Find where the given text appears and provide that cell's center as [x, y] coordinate. 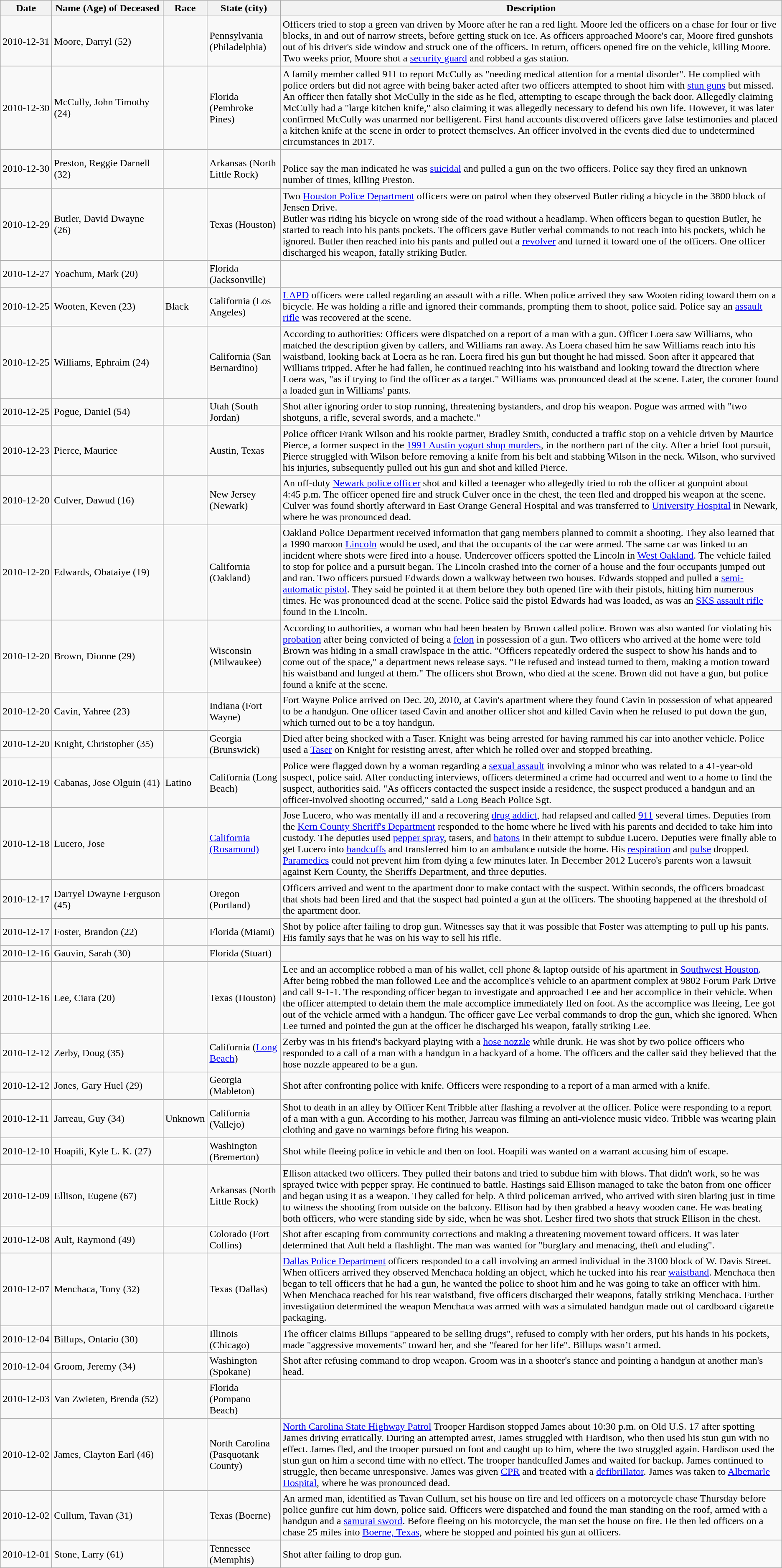
Cavin, Yahree (23) [107, 712]
Unknown [185, 1118]
2010-12-18 [26, 844]
Florida (Pembroke Pines) [244, 108]
2010-12-07 [26, 1289]
2010-12-10 [26, 1151]
Jones, Gary Huel (29) [107, 1085]
Race [185, 8]
Wisconsin (Milwaukee) [244, 656]
Florida (Jacksonville) [244, 274]
2010-12-27 [26, 274]
Tennessee (Memphis) [244, 1554]
2010-12-29 [26, 224]
Cullum, Tavan (31) [107, 1516]
California (Vallejo) [244, 1118]
2010-12-19 [26, 783]
Date [26, 8]
Police say the man indicated he was suicidal and pulled a gun on the two officers. Police say they fired an unknown number of times, killing Preston. [531, 169]
Van Zwieten, Brenda (52) [107, 1399]
California (Oakland) [244, 572]
Knight, Christopher (35) [107, 745]
Pierce, Maurice [107, 450]
Colorado (Fort Collins) [244, 1239]
New Jersey (Newark) [244, 500]
Florida (Miami) [244, 932]
Jarreau, Guy (34) [107, 1118]
Georgia (Mableton) [244, 1085]
California (Los Angeles) [244, 307]
Darryel Dwayne Ferguson (45) [107, 899]
2010-12-01 [26, 1554]
Groom, Jeremy (34) [107, 1366]
Wooten, Keven (23) [107, 307]
Brown, Dionne (29) [107, 656]
McCully, John Timothy (24) [107, 108]
Texas (Dallas) [244, 1289]
Foster, Brandon (22) [107, 932]
Austin, Texas [244, 450]
Oregon (Portland) [244, 899]
2010-12-09 [26, 1195]
Billups, Ontario (30) [107, 1339]
James, Clayton Earl (46) [107, 1455]
Georgia (Brunswick) [244, 745]
Florida (Pompano Beach) [244, 1399]
Description [531, 8]
Menchaca, Tony (32) [107, 1289]
Butler, David Dwayne (26) [107, 224]
Name (Age) of Deceased [107, 8]
Utah (South Jordan) [244, 412]
Stone, Larry (61) [107, 1554]
Shot after failing to drop gun. [531, 1554]
Gauvin, Sarah (30) [107, 953]
Zerby, Doug (35) [107, 1053]
Lee, Ciara (20) [107, 998]
Latino [185, 783]
Culver, Dawud (16) [107, 500]
Moore, Darryl (52) [107, 41]
Williams, Ephraim (24) [107, 362]
Edwards, Obataiye (19) [107, 572]
North Carolina (Pasquotank County) [244, 1455]
Shot after refusing command to drop weapon. Groom was in a shooter's stance and pointing a handgun at another man's head. [531, 1366]
Pennsylvania (Philadelphia) [244, 41]
Lucero, Jose [107, 844]
Ault, Raymond (49) [107, 1239]
California (San Bernardino) [244, 362]
Florida (Stuart) [244, 953]
Black [185, 307]
2010-12-23 [26, 450]
Preston, Reggie Darnell (32) [107, 169]
Illinois (Chicago) [244, 1339]
2010-12-11 [26, 1118]
Washington (Spokane) [244, 1366]
State (city) [244, 8]
Shot while fleeing police in vehicle and then on foot. Hoapili was wanted on a warrant accusing him of escape. [531, 1151]
Ellison, Eugene (67) [107, 1195]
Yoachum, Mark (20) [107, 274]
2010-12-31 [26, 41]
Hoapili, Kyle L. K. (27) [107, 1151]
California (Rosamond) [244, 844]
2010-12-03 [26, 1399]
Shot after confronting police with knife. Officers were responding to a report of a man armed with a knife. [531, 1085]
Texas (Boerne) [244, 1516]
Washington (Bremerton) [244, 1151]
2010-12-08 [26, 1239]
Cabanas, Jose Olguin (41) [107, 783]
Pogue, Daniel (54) [107, 412]
Indiana (Fort Wayne) [244, 712]
